From the cell containing the given text, extract its center point as [x, y] coordinate. 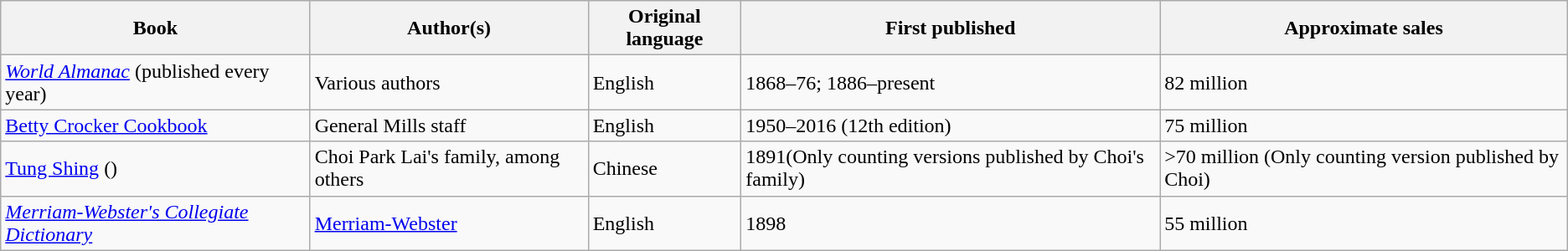
Merriam-Webster's Collegiate Dictionary [156, 223]
Various authors [449, 82]
Tung Shing () [156, 169]
First published [951, 28]
Author(s) [449, 28]
Betty Crocker Cookbook [156, 125]
75 million [1364, 125]
Book [156, 28]
55 million [1364, 223]
Merriam-Webster [449, 223]
Approximate sales [1364, 28]
>70 million (Only counting version published by Choi) [1364, 169]
1891(Only counting versions published by Choi's family) [951, 169]
Chinese [665, 169]
Choi Park Lai's family, among others [449, 169]
General Mills staff [449, 125]
Original language [665, 28]
World Almanac (published every year) [156, 82]
82 million [1364, 82]
1868–76; 1886–present [951, 82]
1898 [951, 223]
1950–2016 (12th edition) [951, 125]
